Scan for the cell matching the given text and deliver its (x, y) coordinate at center. 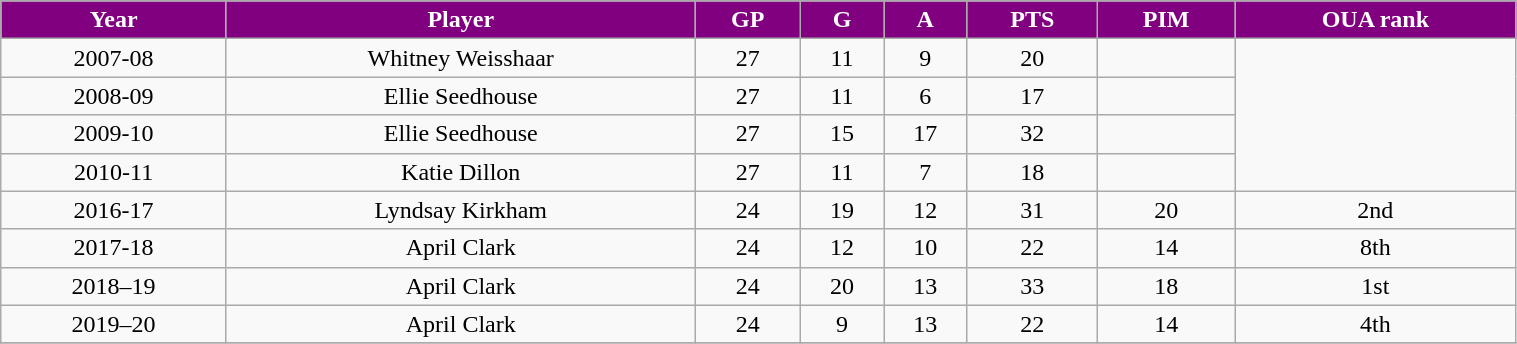
1st (1376, 286)
GP (748, 20)
A (926, 20)
8th (1376, 248)
PIM (1166, 20)
2018–19 (114, 286)
2017-18 (114, 248)
4th (1376, 324)
2019–20 (114, 324)
7 (926, 172)
19 (842, 210)
10 (926, 248)
2nd (1376, 210)
Katie Dillon (460, 172)
Whitney Weisshaar (460, 58)
2007-08 (114, 58)
OUA rank (1376, 20)
15 (842, 134)
2010-11 (114, 172)
2016-17 (114, 210)
2009-10 (114, 134)
Player (460, 20)
G (842, 20)
Lyndsay Kirkham (460, 210)
6 (926, 96)
2008-09 (114, 96)
Year (114, 20)
31 (1032, 210)
32 (1032, 134)
33 (1032, 286)
PTS (1032, 20)
